Extract the (x, y) coordinate from the center of the cell holding the provided text.  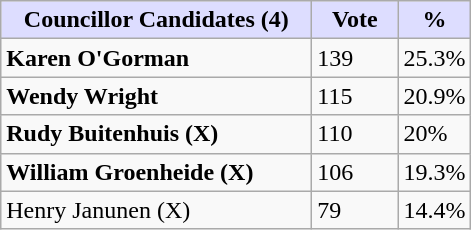
Wendy Wright (156, 96)
110 (355, 134)
Rudy Buitenhuis (X) (156, 134)
14.4% (434, 210)
Karen O'Gorman (156, 58)
79 (355, 210)
Henry Janunen (X) (156, 210)
Councillor Candidates (4) (156, 20)
% (434, 20)
William Groenheide (X) (156, 172)
139 (355, 58)
106 (355, 172)
19.3% (434, 172)
Vote (355, 20)
20.9% (434, 96)
20% (434, 134)
115 (355, 96)
25.3% (434, 58)
